Return (X, Y) of the center of cell containing provided text 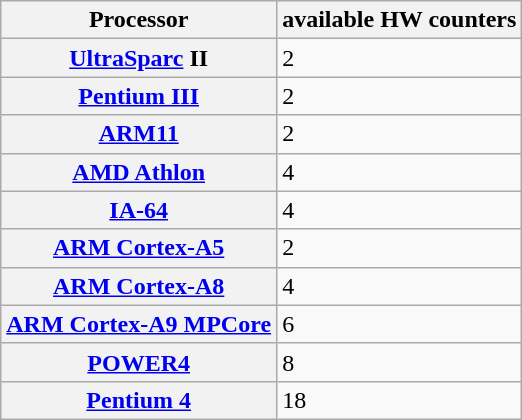
UltraSparc II (139, 58)
18 (400, 400)
ARM11 (139, 134)
ARM Cortex-A8 (139, 286)
available HW counters (400, 20)
POWER4 (139, 362)
IA-64 (139, 210)
AMD Athlon (139, 172)
8 (400, 362)
ARM Cortex-A9 MPCore (139, 324)
6 (400, 324)
ARM Cortex-A5 (139, 248)
Processor (139, 20)
Pentium III (139, 96)
Pentium 4 (139, 400)
